Return [X, Y] of the center of cell containing provided text 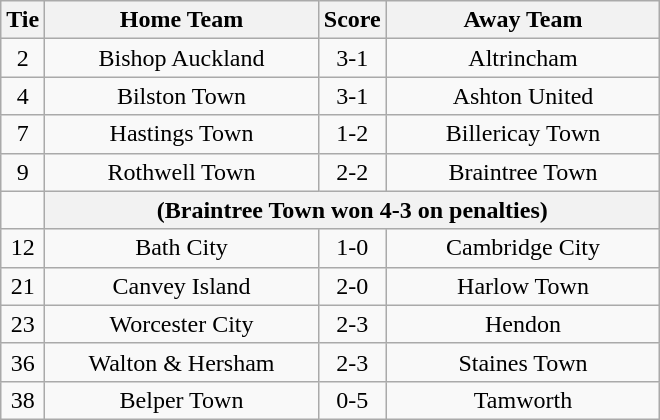
Altrincham [523, 58]
2 [23, 58]
Harlow Town [523, 286]
0-5 [352, 400]
Score [352, 20]
Bishop Auckland [182, 58]
9 [23, 172]
1-0 [352, 248]
1-2 [352, 134]
4 [23, 96]
Hendon [523, 324]
Away Team [523, 20]
Hastings Town [182, 134]
Home Team [182, 20]
Braintree Town [523, 172]
23 [23, 324]
Canvey Island [182, 286]
Ashton United [523, 96]
36 [23, 362]
Cambridge City [523, 248]
(Braintree Town won 4-3 on penalties) [352, 210]
Tie [23, 20]
21 [23, 286]
12 [23, 248]
Tamworth [523, 400]
38 [23, 400]
Bilston Town [182, 96]
Rothwell Town [182, 172]
Walton & Hersham [182, 362]
Belper Town [182, 400]
2-2 [352, 172]
Staines Town [523, 362]
2-0 [352, 286]
7 [23, 134]
Worcester City [182, 324]
Billericay Town [523, 134]
Bath City [182, 248]
